Provide the [x, y] coordinate of the cell's center where the given text is located.  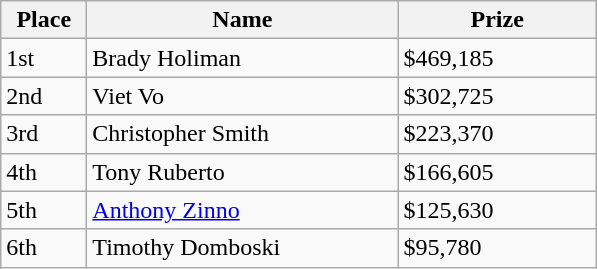
$125,630 [498, 210]
Brady Holiman [242, 58]
Prize [498, 20]
Anthony Zinno [242, 210]
6th [44, 248]
1st [44, 58]
4th [44, 172]
$223,370 [498, 134]
$166,605 [498, 172]
Place [44, 20]
Viet Vo [242, 96]
$469,185 [498, 58]
2nd [44, 96]
$302,725 [498, 96]
$95,780 [498, 248]
5th [44, 210]
Timothy Domboski [242, 248]
Name [242, 20]
Christopher Smith [242, 134]
3rd [44, 134]
Tony Ruberto [242, 172]
